From the cell containing the given text, extract its center point as (X, Y) coordinate. 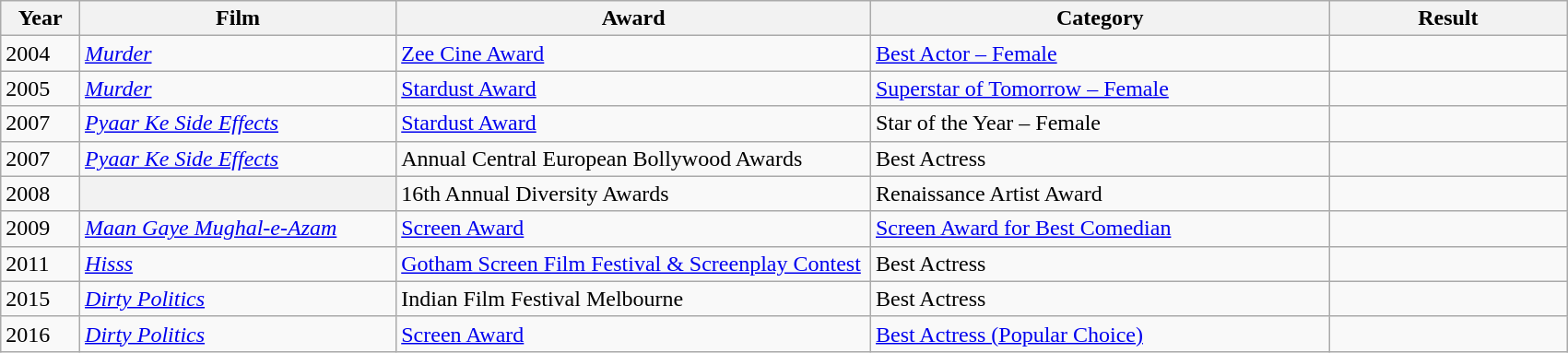
2009 (41, 229)
Screen Award for Best Comedian (1100, 229)
Result (1447, 18)
Superstar of Tomorrow – Female (1100, 88)
Year (41, 18)
Award (634, 18)
16th Annual Diversity Awards (634, 194)
Star of the Year – Female (1100, 124)
Best Actor – Female (1100, 53)
Film (238, 18)
Zee Cine Award (634, 53)
2005 (41, 88)
2004 (41, 53)
2008 (41, 194)
Maan Gaye Mughal-e-Azam (238, 229)
2016 (41, 334)
Gotham Screen Film Festival & Screenplay Contest (634, 264)
Category (1100, 18)
Annual Central European Bollywood Awards (634, 159)
Best Actress (Popular Choice) (1100, 334)
2011 (41, 264)
Indian Film Festival Melbourne (634, 299)
Hisss (238, 264)
Renaissance Artist Award (1100, 194)
2015 (41, 299)
